Find where the given text appears and provide that cell's center as [x, y] coordinate. 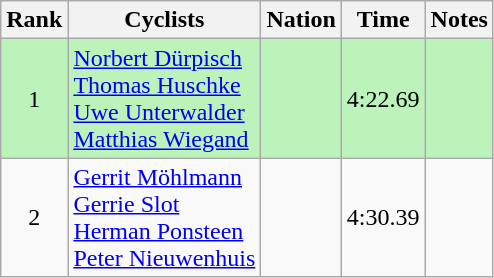
Norbert DürpischThomas HuschkeUwe UnterwalderMatthias Wiegand [164, 98]
Cyclists [164, 20]
1 [34, 98]
4:30.39 [383, 218]
Notes [459, 20]
Time [383, 20]
4:22.69 [383, 98]
Gerrit MöhlmannGerrie SlotHerman PonsteenPeter Nieuwenhuis [164, 218]
Rank [34, 20]
Nation [301, 20]
2 [34, 218]
